Return the (x, y) coordinate for the center point of the cell that contains the specified text.  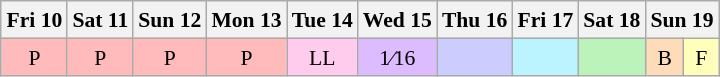
Fri 10 (34, 20)
1⁄16 (398, 56)
Mon 13 (246, 20)
F (702, 56)
Fri 17 (545, 20)
Wed 15 (398, 20)
Sat 18 (612, 20)
Sun 12 (170, 20)
B (664, 56)
Thu 16 (475, 20)
Sun 19 (682, 20)
LL (322, 56)
Sat 11 (100, 20)
Tue 14 (322, 20)
